Pinpoint the cell where the given text exists, returning its (x, y) midpoint coordinate. 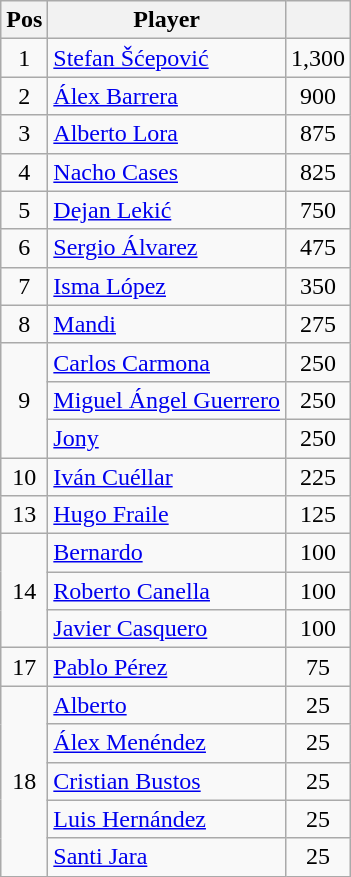
Álex Barrera (167, 96)
Iván Cuéllar (167, 477)
475 (318, 248)
Pos (24, 20)
Hugo Fraile (167, 515)
4 (24, 172)
14 (24, 591)
6 (24, 248)
225 (318, 477)
Pablo Pérez (167, 667)
Alberto (167, 705)
875 (318, 134)
Nacho Cases (167, 172)
750 (318, 210)
Álex Menéndez (167, 743)
2 (24, 96)
Javier Casquero (167, 629)
Player (167, 20)
Dejan Lekić (167, 210)
7 (24, 286)
Carlos Carmona (167, 362)
Mandi (167, 324)
Miguel Ángel Guerrero (167, 400)
8 (24, 324)
900 (318, 96)
Santi Jara (167, 857)
125 (318, 515)
5 (24, 210)
Luis Hernández (167, 819)
1 (24, 58)
Alberto Lora (167, 134)
17 (24, 667)
350 (318, 286)
825 (318, 172)
275 (318, 324)
Isma López (167, 286)
18 (24, 781)
75 (318, 667)
10 (24, 477)
1,300 (318, 58)
3 (24, 134)
Cristian Bustos (167, 781)
Bernardo (167, 553)
9 (24, 400)
Sergio Álvarez (167, 248)
Roberto Canella (167, 591)
13 (24, 515)
Stefan Šćepović (167, 58)
Jony (167, 438)
